Determine the [x, y] coordinate at the center of the cell enclosing the given text.  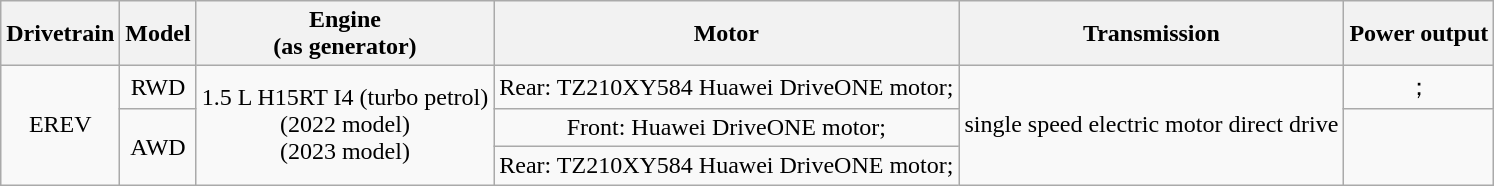
Transmission [1152, 34]
single speed electric motor direct drive [1152, 126]
EREV [60, 126]
Model [158, 34]
Power output [1419, 34]
； [1419, 88]
Front: Huawei DriveONE motor; [726, 127]
1.5 L H15RT I4 (turbo petrol) (2022 model) (2023 model) [345, 126]
AWD [158, 146]
Drivetrain [60, 34]
Engine(as generator) [345, 34]
RWD [158, 88]
Motor [726, 34]
